Output the [x, y] coordinate of the center of the cell containing the given text.  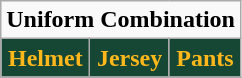
Pants [204, 58]
Helmet [46, 58]
Jersey [130, 58]
Uniform Combination [121, 20]
